Extract the [x, y] coordinate from the center of the cell holding the provided text.  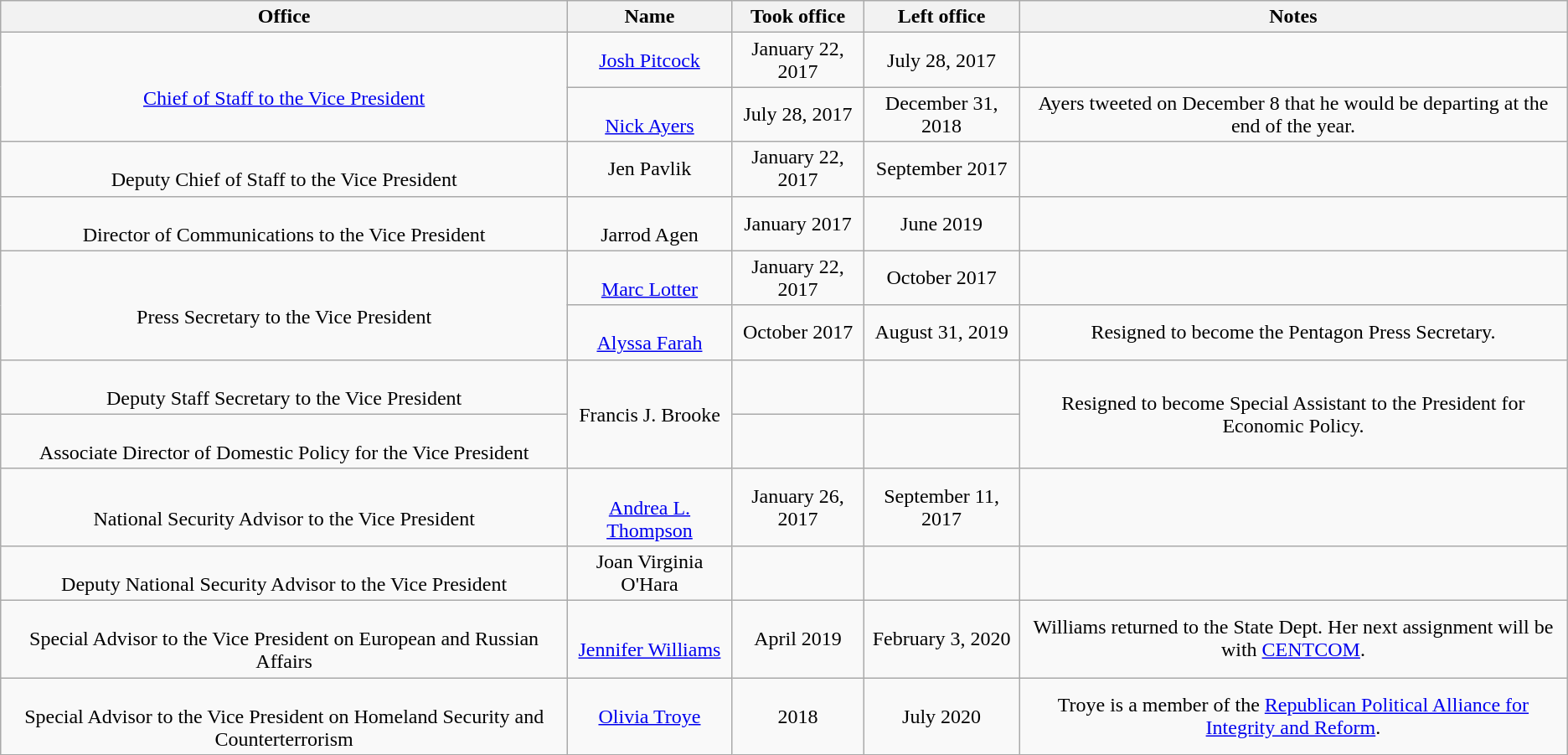
Deputy National Security Advisor to the Vice President [285, 573]
Marc Lotter [650, 278]
Name [650, 17]
February 3, 2020 [941, 639]
December 31, 2018 [941, 114]
Andrea L. Thompson [650, 507]
Press Secretary to the Vice President [285, 305]
Jennifer Williams [650, 639]
Francis J. Brooke [650, 414]
September 11, 2017 [941, 507]
August 31, 2019 [941, 332]
Resigned to become the Pentagon Press Secretary. [1293, 332]
Joan Virginia O'Hara [650, 573]
2018 [797, 716]
National Security Advisor to the Vice President [285, 507]
Associate Director of Domestic Policy for the Vice President [285, 441]
Nick Ayers [650, 114]
Deputy Staff Secretary to the Vice President [285, 387]
Director of Communications to the Vice President [285, 223]
Office [285, 17]
Deputy Chief of Staff to the Vice President [285, 169]
January 2017 [797, 223]
Josh Pitcock [650, 60]
Troye is a member of the Republican Political Alliance for Integrity and Reform. [1293, 716]
September 2017 [941, 169]
Resigned to become Special Assistant to the President for Economic Policy. [1293, 414]
Alyssa Farah [650, 332]
Special Advisor to the Vice President on European and Russian Affairs [285, 639]
Notes [1293, 17]
Took office [797, 17]
July 2020 [941, 716]
Special Advisor to the Vice President on Homeland Security and Counterterrorism [285, 716]
January 26, 2017 [797, 507]
Left office [941, 17]
Jarrod Agen [650, 223]
Olivia Troye [650, 716]
April 2019 [797, 639]
Williams returned to the State Dept. Her next assignment will be with CENTCOM. [1293, 639]
Chief of Staff to the Vice President [285, 87]
Jen Pavlik [650, 169]
June 2019 [941, 223]
Ayers tweeted on December 8 that he would be departing at the end of the year. [1293, 114]
